Extract the (X, Y) coordinate from the center of the cell holding the provided text.  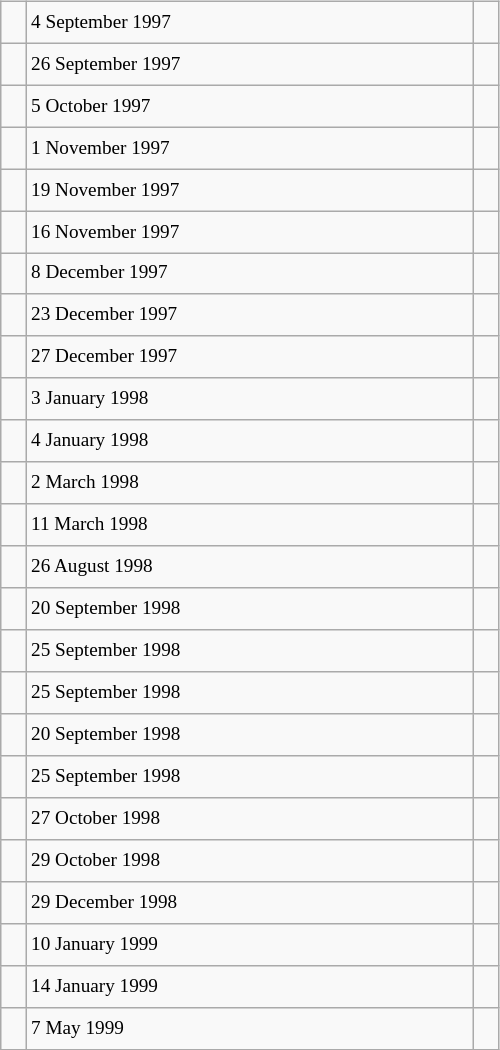
26 August 1998 (249, 567)
7 May 1999 (249, 1028)
27 December 1997 (249, 357)
29 December 1998 (249, 902)
14 January 1999 (249, 986)
19 November 1997 (249, 190)
3 January 1998 (249, 399)
26 September 1997 (249, 64)
4 January 1998 (249, 441)
8 December 1997 (249, 274)
10 January 1999 (249, 944)
27 October 1998 (249, 819)
23 December 1997 (249, 315)
29 October 1998 (249, 861)
1 November 1997 (249, 148)
2 March 1998 (249, 483)
5 October 1997 (249, 106)
4 September 1997 (249, 22)
11 March 1998 (249, 525)
16 November 1997 (249, 232)
